Detect which cell encompasses the target text, then output its [X, Y] center coordinate. 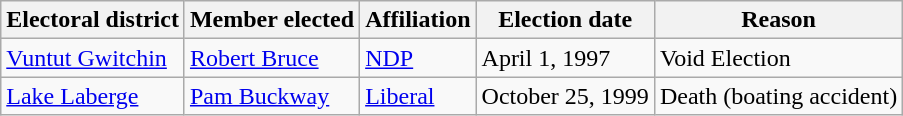
Affiliation [418, 20]
Reason [778, 20]
October 25, 1999 [565, 96]
April 1, 1997 [565, 58]
NDP [418, 58]
Death (boating accident) [778, 96]
Vuntut Gwitchin [93, 58]
Member elected [272, 20]
Pam Buckway [272, 96]
Void Election [778, 58]
Lake Laberge [93, 96]
Liberal [418, 96]
Robert Bruce [272, 58]
Electoral district [93, 20]
Election date [565, 20]
